Pinpoint the cell where the given text exists, returning its (x, y) midpoint coordinate. 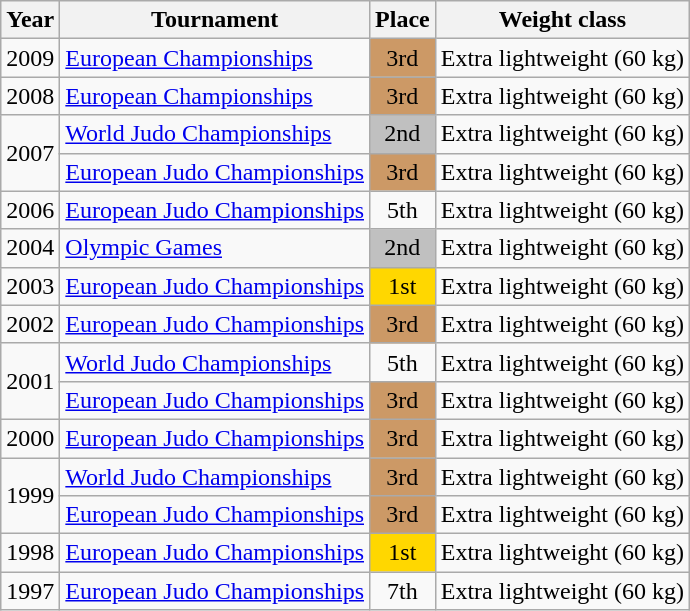
2004 (30, 248)
Olympic Games (215, 248)
7th (403, 591)
Weight class (562, 20)
2000 (30, 438)
2008 (30, 96)
2002 (30, 324)
1998 (30, 553)
2001 (30, 381)
Tournament (215, 20)
1999 (30, 496)
2003 (30, 286)
Year (30, 20)
1997 (30, 591)
2009 (30, 58)
Place (403, 20)
2006 (30, 210)
2007 (30, 153)
